Identify which cell holds the provided text, then report its [X, Y] central coordinate. 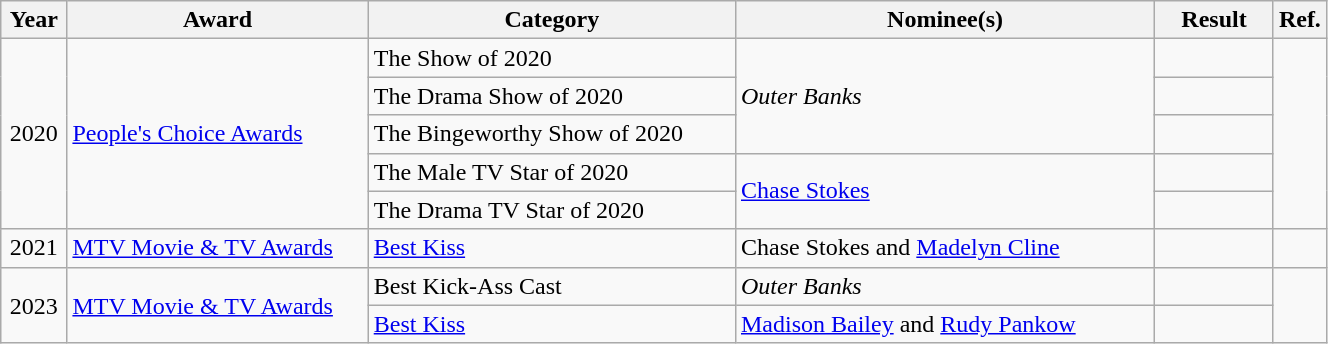
Nominee(s) [944, 20]
The Show of 2020 [552, 58]
The Male TV Star of 2020 [552, 172]
Award [218, 20]
Chase Stokes [944, 191]
People's Choice Awards [218, 134]
The Drama Show of 2020 [552, 96]
Category [552, 20]
The Drama TV Star of 2020 [552, 210]
Result [1214, 20]
2021 [34, 248]
The Bingeworthy Show of 2020 [552, 134]
Year [34, 20]
Ref. [1300, 20]
2020 [34, 134]
Best Kick-Ass Cast [552, 286]
Madison Bailey and Rudy Pankow [944, 324]
2023 [34, 305]
Chase Stokes and Madelyn Cline [944, 248]
